Return the [x, y] coordinate for the center point of the cell that contains the specified text.  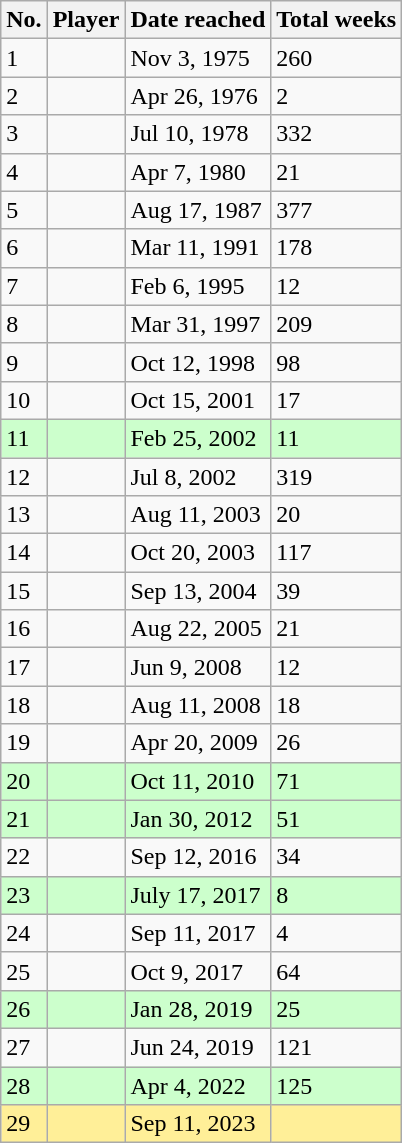
Sep 11, 2023 [198, 1124]
Oct 12, 1998 [198, 362]
6 [24, 248]
Jan 28, 2019 [198, 1009]
24 [24, 933]
28 [24, 1085]
34 [336, 857]
10 [24, 400]
178 [336, 248]
125 [336, 1085]
98 [336, 362]
7 [24, 286]
Apr 4, 2022 [198, 1085]
Player [86, 20]
3 [24, 134]
Aug 22, 2005 [198, 629]
1 [24, 58]
5 [24, 210]
No. [24, 20]
27 [24, 1047]
Mar 31, 1997 [198, 324]
Oct 15, 2001 [198, 400]
Jun 9, 2008 [198, 667]
Jul 10, 1978 [198, 134]
Apr 26, 1976 [198, 96]
Jan 30, 2012 [198, 819]
260 [336, 58]
51 [336, 819]
9 [24, 362]
Mar 11, 1991 [198, 248]
19 [24, 743]
Feb 25, 2002 [198, 438]
Sep 11, 2017 [198, 933]
16 [24, 629]
13 [24, 515]
Apr 20, 2009 [198, 743]
23 [24, 895]
209 [336, 324]
Aug 11, 2003 [198, 515]
14 [24, 553]
377 [336, 210]
Apr 7, 1980 [198, 172]
Oct 9, 2017 [198, 971]
64 [336, 971]
71 [336, 781]
15 [24, 591]
Aug 17, 1987 [198, 210]
117 [336, 553]
22 [24, 857]
Oct 11, 2010 [198, 781]
Sep 13, 2004 [198, 591]
39 [336, 591]
Sep 12, 2016 [198, 857]
Feb 6, 1995 [198, 286]
121 [336, 1047]
Jun 24, 2019 [198, 1047]
332 [336, 134]
Jul 8, 2002 [198, 477]
29 [24, 1124]
Oct 20, 2003 [198, 553]
319 [336, 477]
Nov 3, 1975 [198, 58]
July 17, 2017 [198, 895]
Aug 11, 2008 [198, 705]
Date reached [198, 20]
Total weeks [336, 20]
